For the text-containing cell, return its midpoint in (X, Y) coordinate format. 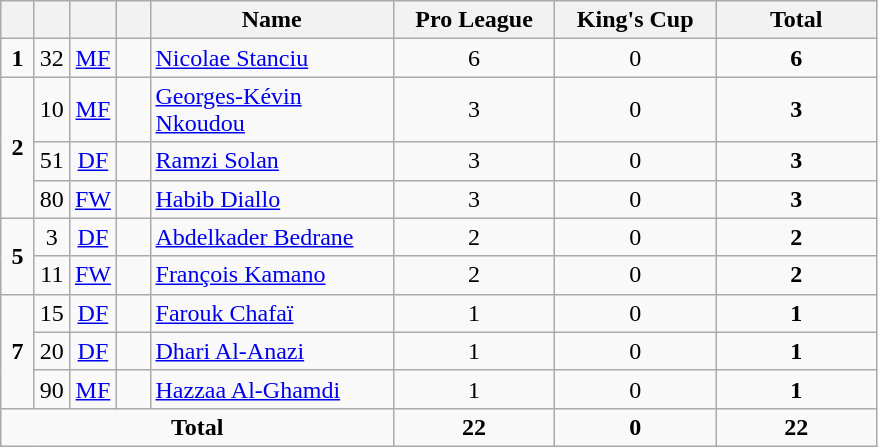
Pro League (474, 20)
20 (52, 351)
90 (52, 389)
51 (52, 161)
Dhari Al-Anazi (272, 351)
Georges-Kévin Nkoudou (272, 110)
Name (272, 20)
Nicolae Stanciu (272, 58)
King's Cup (636, 20)
15 (52, 313)
François Kamano (272, 275)
7 (18, 351)
5 (18, 256)
10 (52, 110)
Ramzi Solan (272, 161)
Farouk Chafaï (272, 313)
32 (52, 58)
Habib Diallo (272, 199)
Abdelkader Bedrane (272, 237)
80 (52, 199)
Hazzaa Al-Ghamdi (272, 389)
11 (52, 275)
